Scan for the cell matching the given text and deliver its [x, y] coordinate at center. 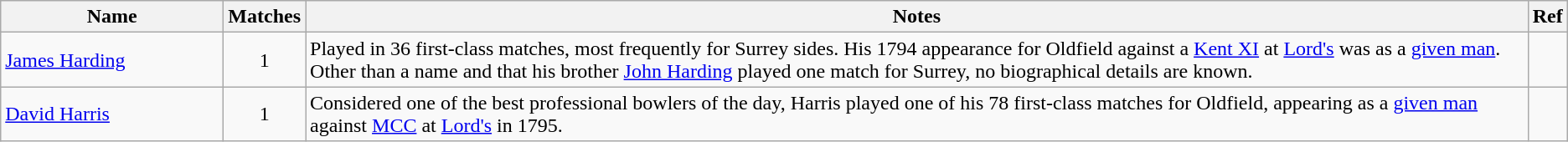
David Harris [112, 114]
Ref [1548, 17]
Matches [265, 17]
Notes [917, 17]
James Harding [112, 60]
Name [112, 17]
